Return the [x, y] coordinate for the center point of the cell that contains the specified text.  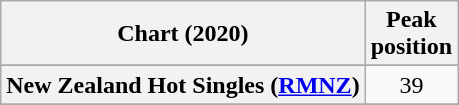
39 [411, 85]
Chart (2020) [183, 34]
Peakposition [411, 34]
New Zealand Hot Singles (RMNZ) [183, 85]
